Return the (X, Y) coordinate for the center point of the cell that contains the specified text.  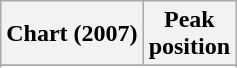
Peakposition (189, 34)
Chart (2007) (72, 34)
